Return (x, y) of the center of cell containing provided text 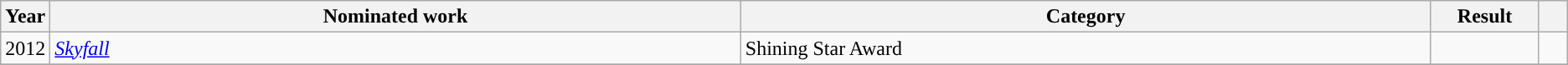
Year (25, 17)
Skyfall (395, 48)
Result (1484, 17)
2012 (25, 48)
Category (1086, 17)
Shining Star Award (1086, 48)
Nominated work (395, 17)
